Identify which cell holds the provided text, then report its [X, Y] central coordinate. 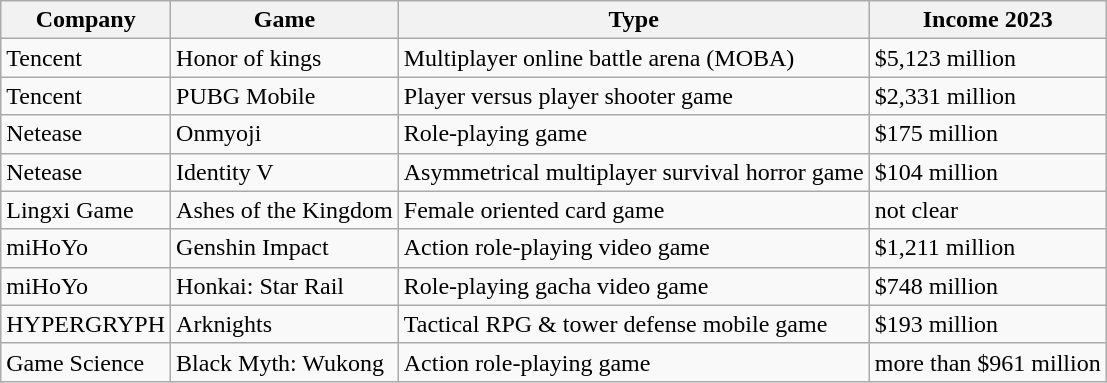
Asymmetrical multiplayer survival horror game [634, 172]
Tactical RPG & tower defense mobile game [634, 324]
Ashes of the Kingdom [285, 210]
Action role-playing video game [634, 248]
$175 million [988, 134]
Onmyoji [285, 134]
more than $961 million [988, 362]
not clear [988, 210]
Game [285, 20]
Action role-playing game [634, 362]
Arknights [285, 324]
Female oriented card game [634, 210]
Lingxi Game [86, 210]
Multiplayer online battle arena (MOBA) [634, 58]
Income 2023 [988, 20]
$1,211 million [988, 248]
Role-playing gacha video game [634, 286]
Identity V [285, 172]
$748 million [988, 286]
HYPERGRYPH [86, 324]
Role-playing game [634, 134]
$193 million [988, 324]
$5,123 million [988, 58]
Player versus player shooter game [634, 96]
Game Science [86, 362]
Honor of kings [285, 58]
$104 million [988, 172]
Honkai: Star Rail [285, 286]
PUBG Mobile [285, 96]
Black Myth: Wukong [285, 362]
Type [634, 20]
Genshin Impact [285, 248]
$2,331 million [988, 96]
Company [86, 20]
